Pinpoint the cell where the given text exists, returning its (x, y) midpoint coordinate. 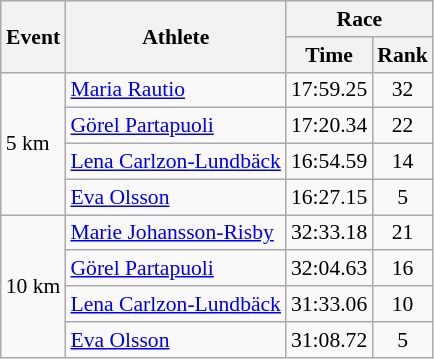
32 (402, 90)
17:59.25 (329, 90)
10 km (34, 286)
31:33.06 (329, 304)
31:08.72 (329, 340)
17:20.34 (329, 126)
Athlete (175, 36)
10 (402, 304)
21 (402, 233)
Maria Rautio (175, 90)
16 (402, 269)
Event (34, 36)
Time (329, 55)
Rank (402, 55)
14 (402, 162)
16:27.15 (329, 197)
Race (360, 19)
Marie Johansson-Risby (175, 233)
5 km (34, 143)
32:04.63 (329, 269)
32:33.18 (329, 233)
22 (402, 126)
16:54.59 (329, 162)
